Find where the given text appears and provide that cell's center as [x, y] coordinate. 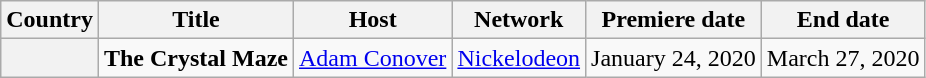
Country [50, 20]
Premiere date [674, 20]
Host [373, 20]
Network [519, 20]
Title [196, 20]
End date [843, 20]
March 27, 2020 [843, 58]
Adam Conover [373, 58]
Nickelodeon [519, 58]
January 24, 2020 [674, 58]
The Crystal Maze [196, 58]
